Return the [X, Y] coordinate for the center point of the cell that contains the specified text.  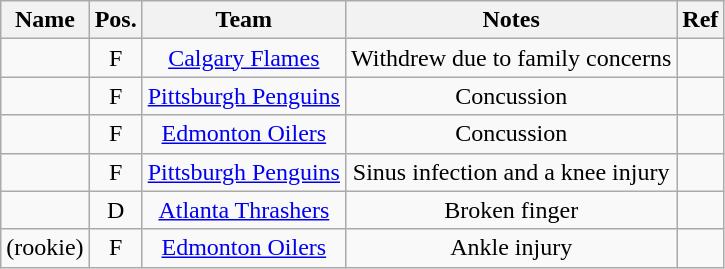
D [116, 210]
Ref [700, 20]
Name [45, 20]
(rookie) [45, 248]
Sinus infection and a knee injury [510, 172]
Ankle injury [510, 248]
Withdrew due to family concerns [510, 58]
Pos. [116, 20]
Broken finger [510, 210]
Notes [510, 20]
Calgary Flames [244, 58]
Team [244, 20]
Atlanta Thrashers [244, 210]
